For the text-containing cell, return its midpoint in (X, Y) coordinate format. 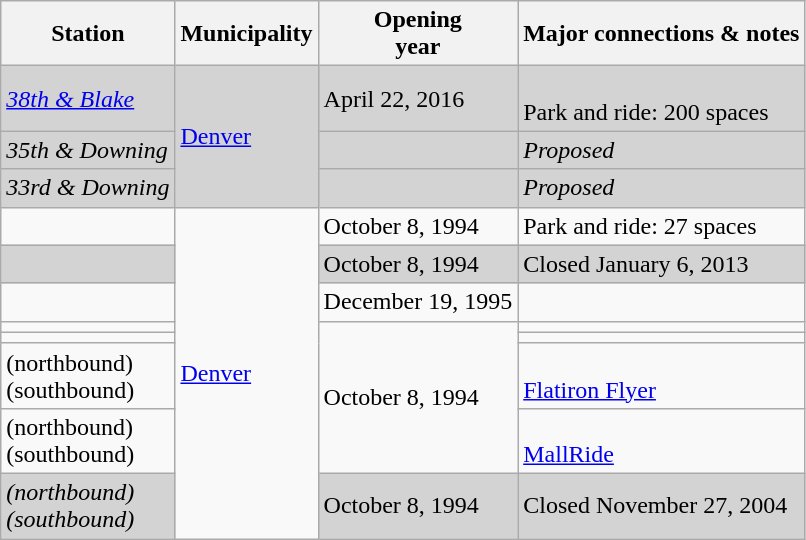
Park and ride: 27 spaces (662, 226)
Flatiron Flyer (662, 376)
38th & Blake (88, 98)
Major connections & notes (662, 34)
Openingyear (418, 34)
April 22, 2016 (418, 98)
Park and ride: 200 spaces (662, 98)
Closed January 6, 2013 (662, 264)
December 19, 1995 (418, 302)
MallRide (662, 440)
Closed November 27, 2004 (662, 506)
Station (88, 34)
33rd & Downing (88, 188)
35th & Downing (88, 150)
Municipality (246, 34)
